Identify which cell holds the provided text, then report its [X, Y] central coordinate. 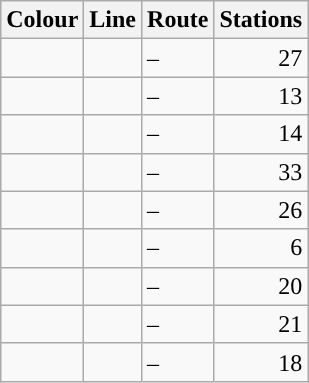
18 [261, 362]
Stations [261, 20]
27 [261, 58]
13 [261, 96]
20 [261, 286]
26 [261, 210]
Line [113, 20]
Route [178, 20]
Colour [42, 20]
21 [261, 324]
14 [261, 134]
6 [261, 248]
33 [261, 172]
